Output the (X, Y) coordinate of the center of the cell containing the given text.  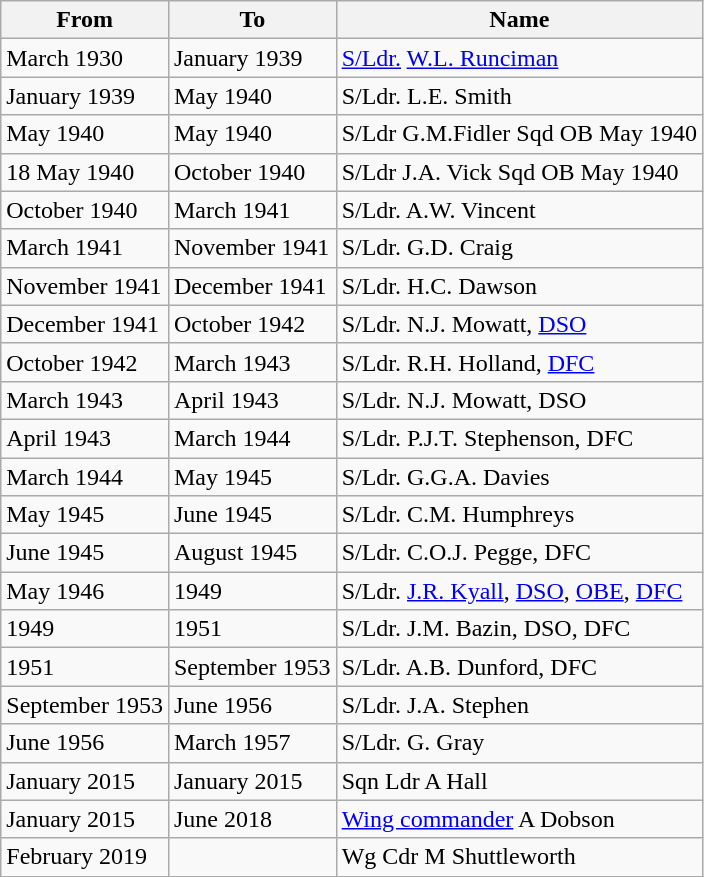
S/Ldr. A.W. Vincent (519, 210)
June 2018 (252, 819)
S/Ldr. C.M. Humphreys (519, 515)
S/Ldr. G.G.A. Davies (519, 477)
S/Ldr. J.A. Stephen (519, 705)
S/Ldr. H.C. Dawson (519, 286)
August 1945 (252, 553)
S/Ldr. C.O.J. Pegge, DFC (519, 553)
To (252, 20)
S/Ldr. A.B. Dunford, DFC (519, 667)
From (85, 20)
March 1930 (85, 58)
Sqn Ldr A Hall (519, 781)
S/Ldr J.A. Vick Sqd OB May 1940 (519, 172)
18 May 1940 (85, 172)
S/Ldr. P.J.T. Stephenson, DFC (519, 438)
February 2019 (85, 857)
S/Ldr. L.E. Smith (519, 96)
Name (519, 20)
S/Ldr. G. Gray (519, 743)
S/Ldr. J.R. Kyall, DSO, OBE, DFC (519, 591)
S/Ldr. G.D. Craig (519, 248)
May 1946 (85, 591)
Wing commander A Dobson (519, 819)
S/Ldr G.M.Fidler Sqd OB May 1940 (519, 134)
March 1957 (252, 743)
S/Ldr. W.L. Runciman (519, 58)
Wg Cdr M Shuttleworth (519, 857)
S/Ldr. R.H. Holland, DFC (519, 362)
S/Ldr. J.M. Bazin, DSO, DFC (519, 629)
